Identify which cell holds the provided text, then report its (X, Y) central coordinate. 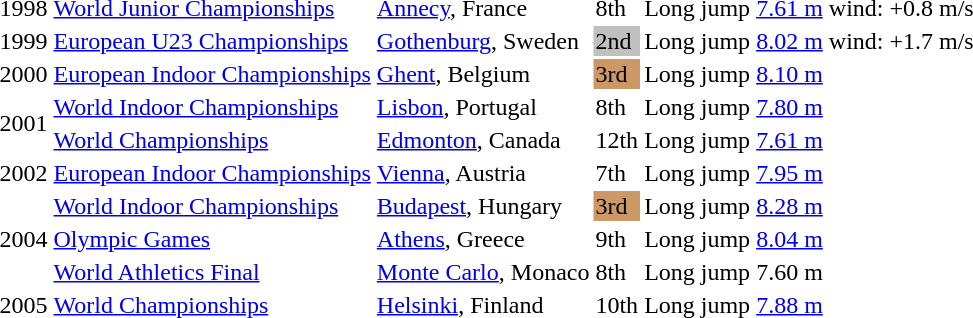
2nd (617, 41)
Olympic Games (212, 239)
9th (617, 239)
European U23 Championships (212, 41)
7.61 m (790, 140)
Athens, Greece (483, 239)
Monte Carlo, Monaco (483, 272)
7th (617, 173)
Ghent, Belgium (483, 74)
8.10 m (790, 74)
8.04 m (790, 239)
World Championships (212, 140)
8.02 m (790, 41)
12th (617, 140)
7.80 m (790, 107)
Vienna, Austria (483, 173)
7.95 m (790, 173)
Budapest, Hungary (483, 206)
Lisbon, Portugal (483, 107)
8.28 m (790, 206)
World Athletics Final (212, 272)
Edmonton, Canada (483, 140)
7.60 m (790, 272)
Gothenburg, Sweden (483, 41)
